Return the (x, y) coordinate for the center point of the cell that contains the specified text.  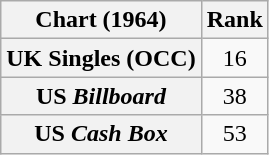
US Billboard (101, 96)
Chart (1964) (101, 20)
Rank (234, 20)
16 (234, 58)
UK Singles (OCC) (101, 58)
53 (234, 134)
US Cash Box (101, 134)
38 (234, 96)
